Scan for the cell matching the given text and deliver its [X, Y] coordinate at center. 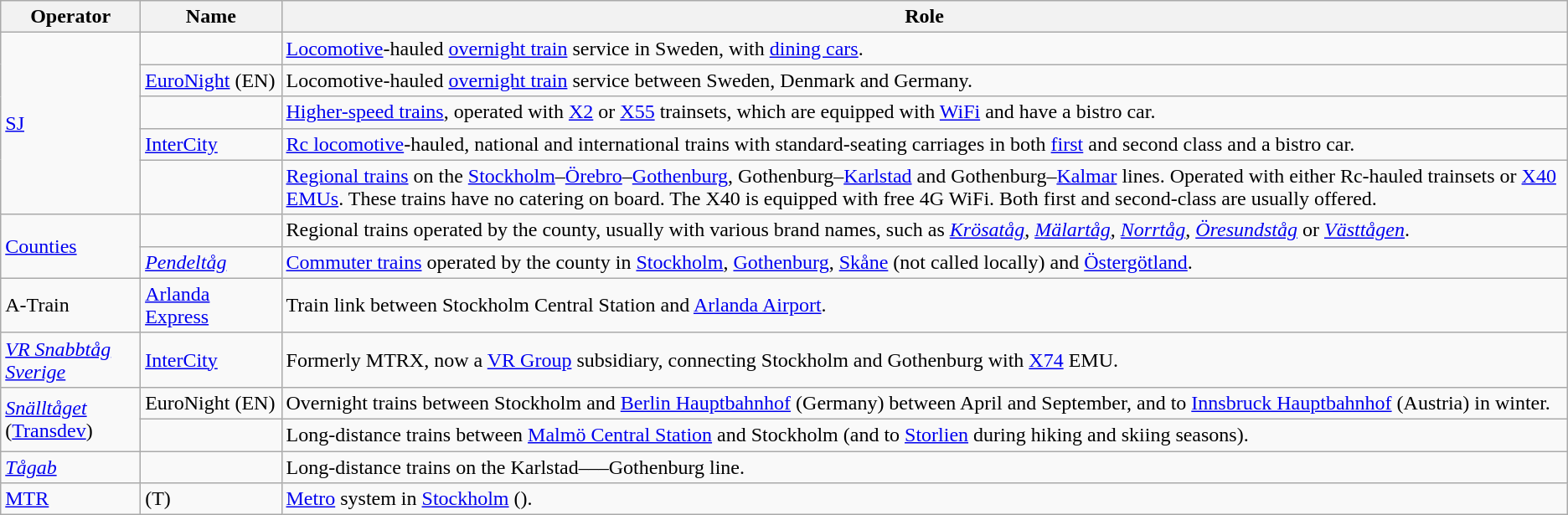
Rc locomotive-hauled, national and international trains with standard-seating carriages in both first and second class and a bistro car. [925, 144]
Snälltåget(Transdev) [70, 419]
A-Train [70, 305]
SJ [70, 124]
Operator [70, 17]
Arlanda Express [211, 305]
Overnight trains between Stockholm and Berlin Hauptbahnhof (Germany) between April and September, and to Innsbruck Hauptbahnhof (Austria) in winter. [925, 403]
Formerly MTRX, now a VR Group subsidiary, connecting Stockholm and Gothenburg with X74 EMU. [925, 360]
Train link between Stockholm Central Station and Arlanda Airport. [925, 305]
Higher-speed trains, operated with X2 or X55 trainsets, which are equipped with WiFi and have a bistro car. [925, 112]
Counties [70, 246]
Long-distance trains between Malmö Central Station and Stockholm (and to Storlien during hiking and skiing seasons). [925, 435]
Locomotive-hauled overnight train service between Sweden, Denmark and Germany. [925, 80]
Metro system in Stockholm (). [925, 499]
Regional trains operated by the county, usually with various brand names, such as Krösatåg, Mälartåg, Norrtåg, Öresundståg or Västtågen. [925, 230]
Commuter trains operated by the county in Stockholm, Gothenburg, Skåne (not called locally) and Östergötland. [925, 262]
Role [925, 17]
(T) [211, 499]
Locomotive-hauled overnight train service in Sweden, with dining cars. [925, 49]
VR Snabbtåg Sverige [70, 360]
Tågab [70, 466]
Pendeltåg [211, 262]
MTR [70, 499]
Name [211, 17]
Long-distance trains on the Karlstad–––Gothenburg line. [925, 466]
